Search for the cell housing the specified text and yield its (X, Y) center coordinate. 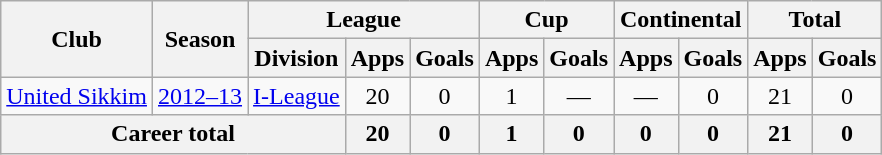
United Sikkim (77, 96)
Total (815, 20)
League (364, 20)
I-League (297, 96)
Division (297, 58)
Season (200, 39)
Continental (681, 20)
Career total (173, 134)
Cup (546, 20)
2012–13 (200, 96)
Club (77, 39)
